Scan for the cell matching the given text and deliver its (x, y) coordinate at center. 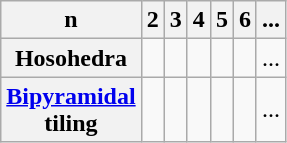
5 (222, 20)
n (71, 20)
4 (198, 20)
6 (244, 20)
Bipyramidaltiling (71, 110)
2 (152, 20)
Hosohedra (71, 58)
3 (176, 20)
